Scan for the cell matching the given text and deliver its [x, y] coordinate at center. 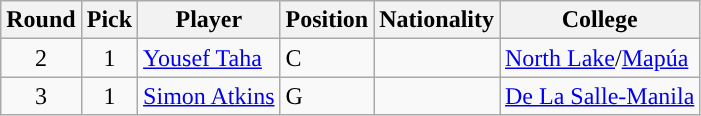
Simon Atkins [209, 96]
Yousef Taha [209, 58]
3 [41, 96]
Nationality [437, 20]
North Lake/Mapúa [600, 58]
Player [209, 20]
De La Salle-Manila [600, 96]
Round [41, 20]
Position [327, 20]
Pick [109, 20]
College [600, 20]
C [327, 58]
2 [41, 58]
G [327, 96]
